Locate the cell with the specified text and output its [x, y] center coordinate. 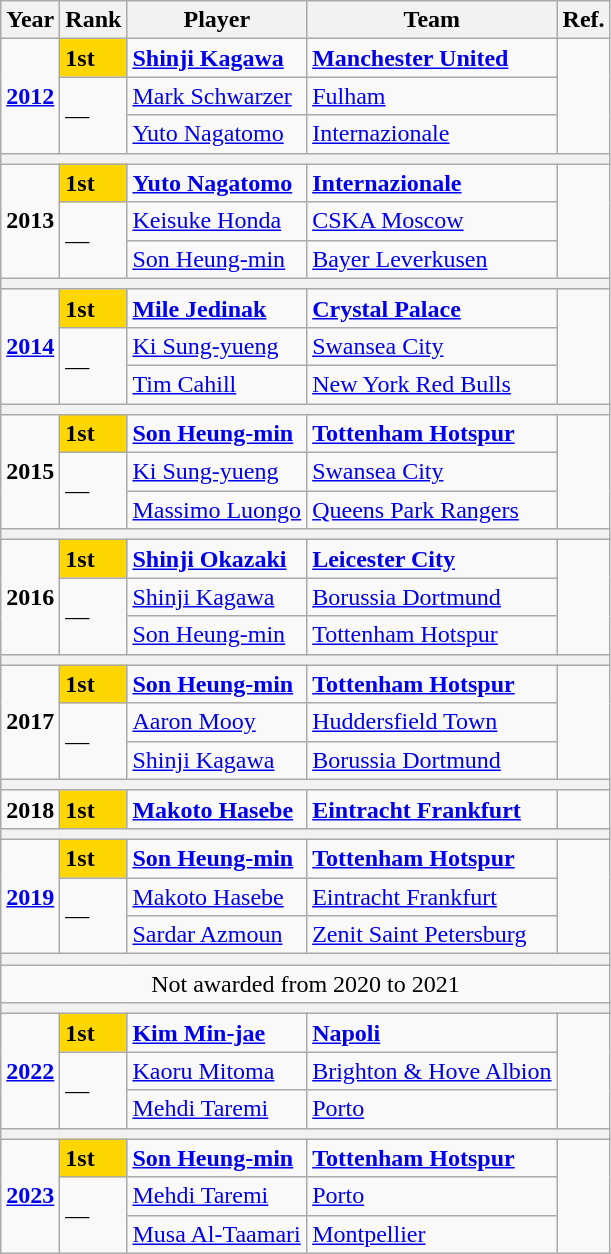
Massimo Luongo [217, 510]
Ref. [584, 20]
Bayer Leverkusen [432, 259]
2017 [30, 722]
Year [30, 20]
Rank [94, 20]
2022 [30, 1071]
Player [217, 20]
Musa Al-Taamari [217, 1234]
Napoli [432, 1033]
Kaoru Mitoma [217, 1071]
Huddersfield Town [432, 722]
CSKA Moscow [432, 221]
Crystal Palace [432, 308]
Tim Cahill [217, 384]
Mark Schwarzer [217, 96]
Mile Jedinak [217, 308]
Sardar Azmoun [217, 935]
2012 [30, 96]
Montpellier [432, 1234]
2023 [30, 1196]
Manchester United [432, 58]
Fulham [432, 96]
Brighton & Hove Albion [432, 1071]
2015 [30, 472]
2018 [30, 809]
Queens Park Rangers [432, 510]
2014 [30, 346]
New York Red Bulls [432, 384]
Zenit Saint Petersburg [432, 935]
Not awarded from 2020 to 2021 [306, 984]
Aaron Mooy [217, 722]
Kim Min-jae [217, 1033]
Leicester City [432, 559]
Keisuke Honda [217, 221]
Team [432, 20]
Shinji Okazaki [217, 559]
2013 [30, 221]
2019 [30, 896]
2016 [30, 597]
